Identify which cell holds the provided text, then report its (X, Y) central coordinate. 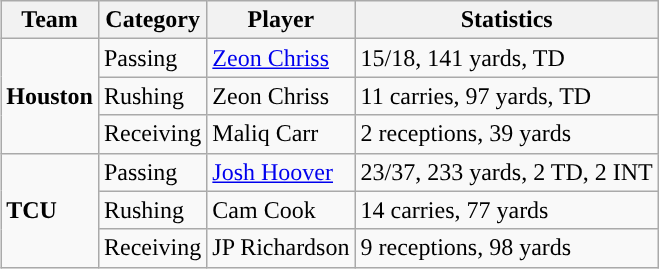
JP Richardson (281, 248)
Category (152, 20)
Team (50, 20)
Cam Cook (281, 210)
2 receptions, 39 yards (506, 134)
TCU (50, 210)
Maliq Carr (281, 134)
9 receptions, 98 yards (506, 248)
14 carries, 77 yards (506, 210)
23/37, 233 yards, 2 TD, 2 INT (506, 172)
Houston (50, 96)
11 carries, 97 yards, TD (506, 96)
15/18, 141 yards, TD (506, 58)
Player (281, 20)
Statistics (506, 20)
Josh Hoover (281, 172)
